For the text-containing cell, return its midpoint in [X, Y] coordinate format. 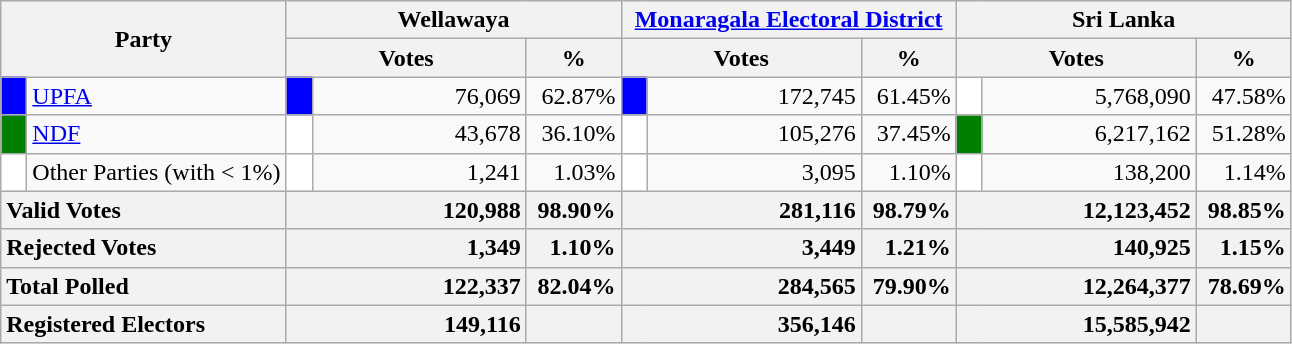
281,116 [741, 210]
98.85% [1244, 210]
UPFA [156, 96]
3,095 [754, 172]
78.69% [1244, 286]
140,925 [1076, 248]
6,217,162 [1089, 134]
1.14% [1244, 172]
149,116 [406, 324]
43,678 [419, 134]
3,449 [741, 248]
Total Polled [144, 286]
51.28% [1244, 134]
Party [144, 39]
37.45% [908, 134]
Valid Votes [144, 210]
284,565 [741, 286]
120,988 [406, 210]
1.15% [1244, 248]
12,264,377 [1076, 286]
172,745 [754, 96]
Wellawaya [454, 20]
105,276 [754, 134]
36.10% [574, 134]
1,349 [406, 248]
47.58% [1244, 96]
5,768,090 [1089, 96]
98.79% [908, 210]
12,123,452 [1076, 210]
1,241 [419, 172]
15,585,942 [1076, 324]
356,146 [741, 324]
98.90% [574, 210]
1.03% [574, 172]
Monaragala Electoral District [788, 20]
62.87% [574, 96]
Rejected Votes [144, 248]
Registered Electors [144, 324]
122,337 [406, 286]
138,200 [1089, 172]
Sri Lanka [1124, 20]
1.21% [908, 248]
79.90% [908, 286]
61.45% [908, 96]
Other Parties (with < 1%) [156, 172]
76,069 [419, 96]
NDF [156, 134]
82.04% [574, 286]
